Scan for the cell matching the given text and deliver its (x, y) coordinate at center. 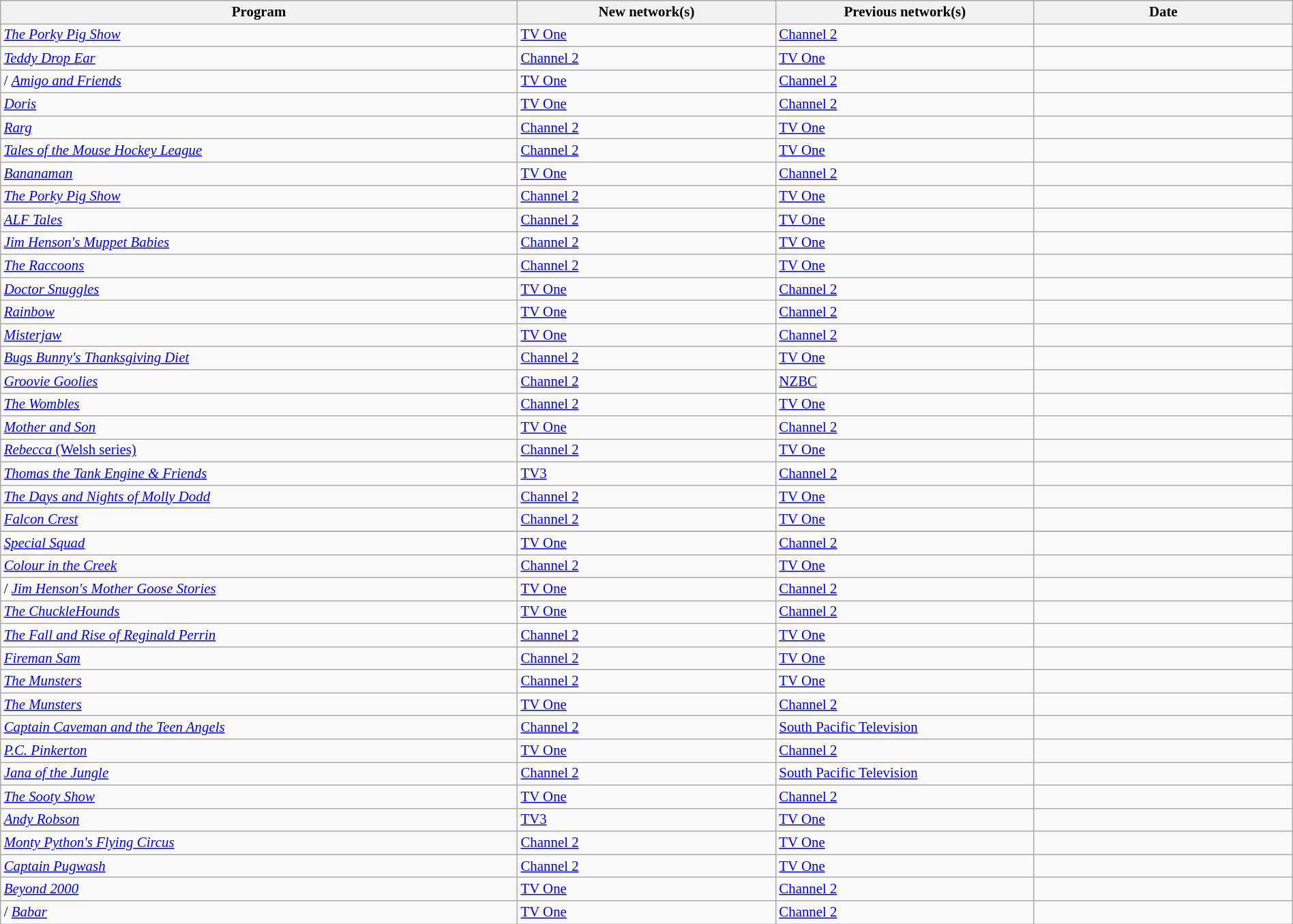
Monty Python's Flying Circus (259, 843)
Special Squad (259, 543)
Rainbow (259, 312)
Rarg (259, 128)
The Wombles (259, 404)
Colour in the Creek (259, 566)
Bugs Bunny's Thanksgiving Diet (259, 358)
Misterjaw (259, 335)
Andy Robson (259, 820)
Teddy Drop Ear (259, 58)
ALF Tales (259, 220)
Fireman Sam (259, 658)
Rebecca (Welsh series) (259, 451)
Falcon Crest (259, 520)
Doctor Snuggles (259, 289)
P.C. Pinkerton (259, 751)
Date (1163, 12)
The Sooty Show (259, 796)
NZBC (904, 381)
Captain Pugwash (259, 866)
Groovie Goolies (259, 381)
Captain Caveman and the Teen Angels (259, 728)
Beyond 2000 (259, 889)
Previous network(s) (904, 12)
The ChuckleHounds (259, 612)
Doris (259, 104)
Thomas the Tank Engine & Friends (259, 474)
Tales of the Mouse Hockey League (259, 151)
Jim Henson's Muppet Babies (259, 243)
Bananaman (259, 174)
The Raccoons (259, 266)
/ Jim Henson's Mother Goose Stories (259, 589)
Jana of the Jungle (259, 774)
/ Amigo and Friends (259, 81)
The Fall and Rise of Reginald Perrin (259, 635)
New network(s) (646, 12)
Program (259, 12)
The Days and Nights of Molly Dodd (259, 496)
Mother and Son (259, 428)
/ Babar (259, 912)
